For the text-containing cell, return its midpoint in [x, y] coordinate format. 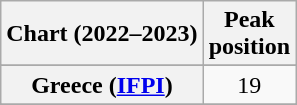
Chart (2022–2023) [102, 34]
19 [249, 85]
Peakposition [249, 34]
Greece (IFPI) [102, 85]
